Provide the [X, Y] coordinate of the cell's center where the given text is located.  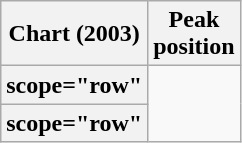
Chart (2003) [74, 34]
Peakposition [194, 34]
